Output the [x, y] coordinate of the center of the cell containing the given text.  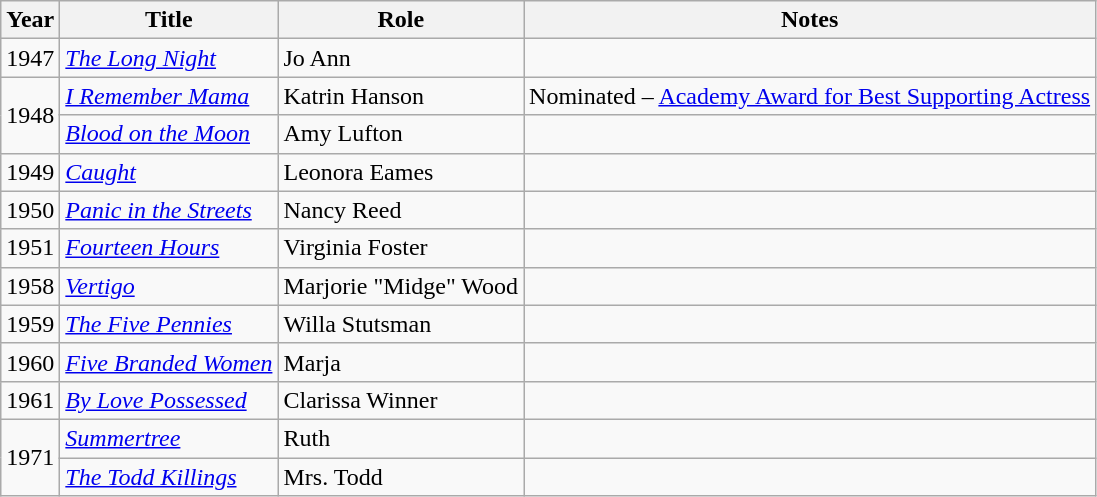
Marjorie "Midge" Wood [401, 286]
Nancy Reed [401, 210]
1971 [30, 457]
Panic in the Streets [169, 210]
Role [401, 20]
1960 [30, 362]
Five Branded Women [169, 362]
1959 [30, 324]
Jo Ann [401, 58]
Fourteen Hours [169, 248]
Katrin Hanson [401, 96]
Clarissa Winner [401, 400]
Notes [810, 20]
The Five Pennies [169, 324]
Title [169, 20]
Virginia Foster [401, 248]
Amy Lufton [401, 134]
1951 [30, 248]
The Long Night [169, 58]
Blood on the Moon [169, 134]
1948 [30, 115]
Ruth [401, 438]
Summertree [169, 438]
1947 [30, 58]
1958 [30, 286]
1961 [30, 400]
By Love Possessed [169, 400]
Mrs. Todd [401, 477]
Vertigo [169, 286]
The Todd Killings [169, 477]
Willa Stutsman [401, 324]
Marja [401, 362]
Caught [169, 172]
Leonora Eames [401, 172]
Nominated – Academy Award for Best Supporting Actress [810, 96]
Year [30, 20]
1950 [30, 210]
1949 [30, 172]
I Remember Mama [169, 96]
